Scan for the cell matching the given text and deliver its (x, y) coordinate at center. 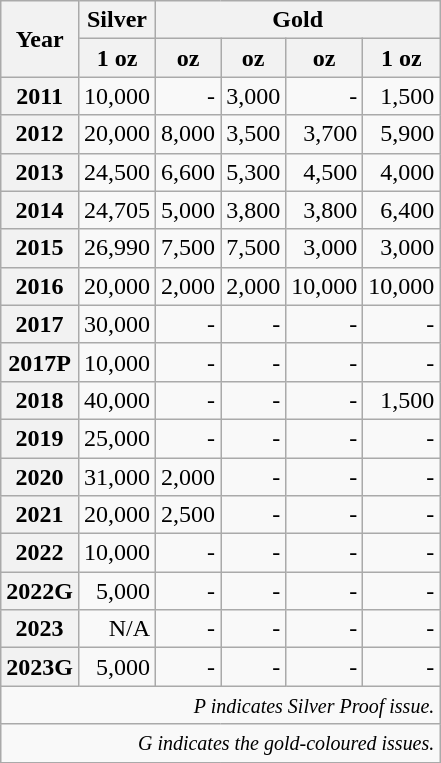
2012 (40, 134)
24,705 (116, 210)
6,400 (402, 210)
G indicates the gold-coloured issues. (220, 743)
Gold (298, 20)
3,500 (254, 134)
2014 (40, 210)
2017P (40, 362)
24,500 (116, 172)
5,900 (402, 134)
6,600 (188, 172)
2017 (40, 324)
25,000 (116, 438)
2016 (40, 286)
2023 (40, 629)
2,500 (188, 515)
Silver (116, 20)
40,000 (116, 400)
4,000 (402, 172)
5,300 (254, 172)
31,000 (116, 477)
2023G (40, 667)
2015 (40, 248)
2021 (40, 515)
2018 (40, 400)
2022G (40, 591)
8,000 (188, 134)
2011 (40, 96)
N/A (116, 629)
4,500 (324, 172)
2022 (40, 553)
2020 (40, 477)
P indicates Silver Proof issue. (220, 705)
26,990 (116, 248)
2019 (40, 438)
3,700 (324, 134)
Year (40, 39)
2013 (40, 172)
30,000 (116, 324)
